From the cell containing the given text, extract its center point as (X, Y) coordinate. 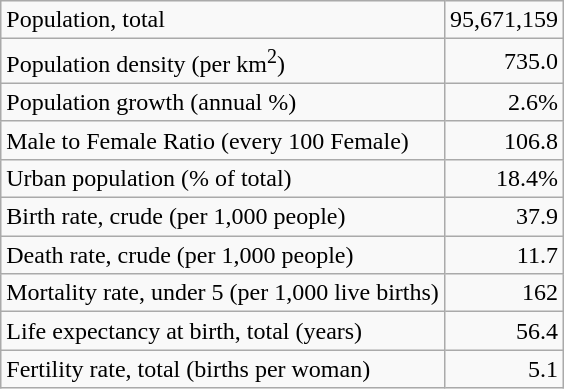
11.7 (504, 255)
37.9 (504, 217)
106.8 (504, 140)
95,671,159 (504, 20)
Life expectancy at birth, total (years) (223, 331)
56.4 (504, 331)
5.1 (504, 369)
162 (504, 293)
Mortality rate, under 5 (per 1,000 live births) (223, 293)
Fertility rate, total (births per woman) (223, 369)
735.0 (504, 62)
18.4% (504, 178)
Urban population (% of total) (223, 178)
2.6% (504, 102)
Birth rate, crude (per 1,000 people) (223, 217)
Death rate, crude (per 1,000 people) (223, 255)
Population density (per km2) (223, 62)
Population growth (annual %) (223, 102)
Male to Female Ratio (every 100 Female) (223, 140)
Population, total (223, 20)
